Find where the given text appears and provide that cell's center as (X, Y) coordinate. 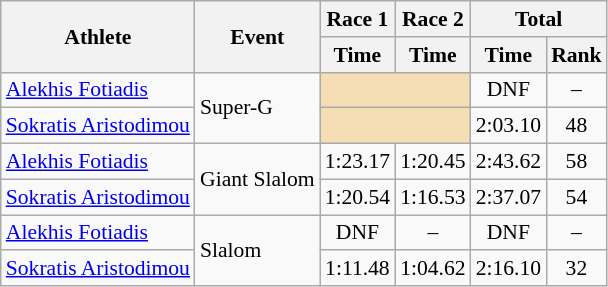
Event (258, 36)
2:37.07 (508, 197)
Super-G (258, 108)
1:04.62 (432, 269)
1:16.53 (432, 197)
Total (539, 19)
1:20.45 (432, 162)
2:16.10 (508, 269)
1:20.54 (358, 197)
58 (576, 162)
Race 2 (432, 19)
Athlete (98, 36)
32 (576, 269)
54 (576, 197)
1:11.48 (358, 269)
2:43.62 (508, 162)
48 (576, 126)
Rank (576, 55)
Giant Slalom (258, 180)
Race 1 (358, 19)
2:03.10 (508, 126)
Slalom (258, 250)
1:23.17 (358, 162)
